Determine the [x, y] coordinate at the center of the cell enclosing the given text.  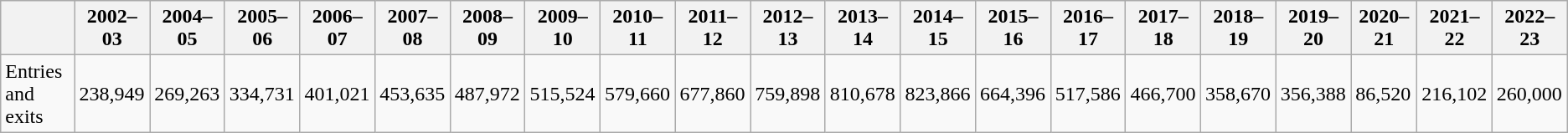
2009–10 [563, 28]
2015–16 [1014, 28]
2018–19 [1239, 28]
517,586 [1088, 94]
2019–20 [1313, 28]
2021–22 [1455, 28]
401,021 [338, 94]
466,700 [1163, 94]
269,263 [188, 94]
2008–09 [487, 28]
2014–15 [938, 28]
2013–14 [863, 28]
2006–07 [338, 28]
453,635 [413, 94]
515,524 [563, 94]
2002–03 [112, 28]
2022–23 [1529, 28]
238,949 [112, 94]
2004–05 [188, 28]
Entries and exits [38, 94]
86,520 [1384, 94]
2010–11 [638, 28]
810,678 [863, 94]
2005–06 [262, 28]
334,731 [262, 94]
2016–17 [1088, 28]
664,396 [1014, 94]
579,660 [638, 94]
2007–08 [413, 28]
2020–21 [1384, 28]
2011–12 [713, 28]
823,866 [938, 94]
2017–18 [1163, 28]
358,670 [1239, 94]
759,898 [788, 94]
487,972 [487, 94]
356,388 [1313, 94]
216,102 [1455, 94]
260,000 [1529, 94]
677,860 [713, 94]
2012–13 [788, 28]
